For the text-containing cell, return its midpoint in (x, y) coordinate format. 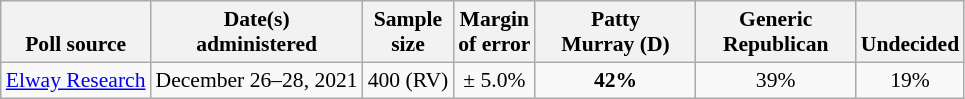
Elway Research (76, 80)
Undecided (910, 32)
Samplesize (408, 32)
Poll source (76, 32)
Date(s)administered (257, 32)
39% (776, 80)
42% (615, 80)
Marginof error (494, 32)
19% (910, 80)
± 5.0% (494, 80)
PattyMurray (D) (615, 32)
December 26–28, 2021 (257, 80)
400 (RV) (408, 80)
GenericRepublican (776, 32)
